Determine the [x, y] coordinate at the center of the cell enclosing the given text.  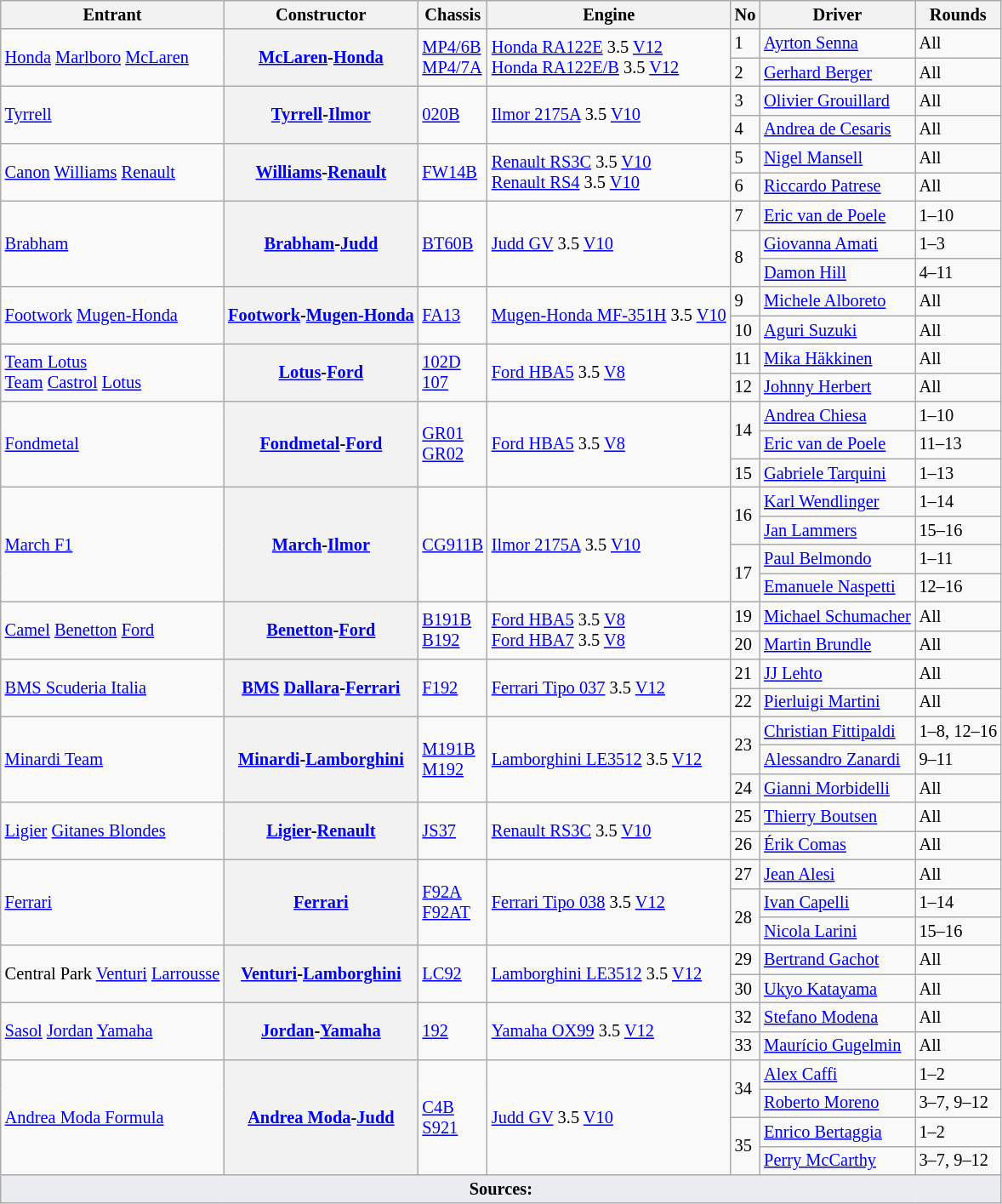
Ayrton Senna [837, 43]
020B [453, 114]
B191BB192 [453, 630]
35 [745, 1145]
26 [745, 845]
27 [745, 874]
Ligier Gitanes Blondes [112, 830]
9–11 [958, 759]
Alessandro Zanardi [837, 759]
Gerhard Berger [837, 72]
Camel Benetton Ford [112, 630]
Andrea Moda Formula [112, 1118]
12–16 [958, 587]
Jean Alesi [837, 874]
C4BS921 [453, 1118]
Renault RS3C 3.5 V10 [609, 830]
Johnny Herbert [837, 387]
Sources: [501, 1189]
Aguri Suzuki [837, 330]
BT60B [453, 243]
Jan Lammers [837, 530]
March-Ilmor [321, 545]
4–11 [958, 272]
16 [745, 516]
192 [453, 1031]
21 [745, 673]
JJ Lehto [837, 673]
5 [745, 158]
McLaren-Honda [321, 58]
Mugen-Honda MF-351H 3.5 V10 [609, 315]
14 [745, 431]
FW14B [453, 172]
28 [745, 917]
11–13 [958, 444]
Brabham-Judd [321, 243]
Maurício Gugelmin [837, 1046]
12 [745, 387]
Venturi-Lamborghini [321, 973]
1–13 [958, 473]
Footwork Mugen-Honda [112, 315]
BMS Dallara-Ferrari [321, 688]
March F1 [112, 545]
Giovanna Amati [837, 244]
F192 [453, 688]
Minardi-Lamborghini [321, 759]
7 [745, 215]
3 [745, 100]
Team Lotus Team Castrol Lotus [112, 373]
1–3 [958, 244]
Fondmetal-Ford [321, 444]
Nicola Larini [837, 931]
Engine [609, 14]
Fondmetal [112, 444]
FA13 [453, 315]
1–11 [958, 559]
Footwork-Mugen-Honda [321, 315]
Stefano Modena [837, 1017]
Ferrari Tipo 037 3.5 V12 [609, 688]
CG911B [453, 545]
Karl Wendlinger [837, 501]
Benetton-Ford [321, 630]
Riccardo Patrese [837, 186]
M191BM192 [453, 759]
20 [745, 645]
Honda RA122E 3.5 V12Honda RA122E/B 3.5 V12 [609, 58]
Michael Schumacher [837, 616]
Ligier-Renault [321, 830]
Ferrari Tipo 038 3.5 V12 [609, 902]
10 [745, 330]
Driver [837, 14]
Andrea de Cesaris [837, 129]
6 [745, 186]
Gabriele Tarquini [837, 473]
34 [745, 1089]
Nigel Mansell [837, 158]
24 [745, 788]
Honda Marlboro McLaren [112, 58]
8 [745, 259]
Paul Belmondo [837, 559]
Sasol Jordan Yamaha [112, 1031]
9 [745, 301]
19 [745, 616]
29 [745, 960]
Renault RS3C 3.5 V10Renault RS4 3.5 V10 [609, 172]
30 [745, 989]
Lotus-Ford [321, 373]
4 [745, 129]
23 [745, 745]
Martin Brundle [837, 645]
Mika Häkkinen [837, 358]
LC92 [453, 973]
Alex Caffi [837, 1075]
GR01GR02 [453, 444]
102D107 [453, 373]
Thierry Boutsen [837, 817]
Canon Williams Renault [112, 172]
MP4/6BMP4/7A [453, 58]
1–8, 12–16 [958, 731]
25 [745, 817]
Minardi Team [112, 759]
Michele Alboreto [837, 301]
JS37 [453, 830]
Emanuele Naspetti [837, 587]
15 [745, 473]
22 [745, 702]
Olivier Grouillard [837, 100]
Rounds [958, 14]
Ivan Capelli [837, 903]
2 [745, 72]
Pierluigi Martini [837, 702]
Christian Fittipaldi [837, 731]
1 [745, 43]
Perry McCarthy [837, 1161]
Jordan-Yamaha [321, 1031]
11 [745, 358]
Érik Comas [837, 845]
Tyrrell [112, 114]
Central Park Venturi Larrousse [112, 973]
Ukyo Katayama [837, 989]
Brabham [112, 243]
Bertrand Gachot [837, 960]
Tyrrell-Ilmor [321, 114]
Gianni Morbidelli [837, 788]
Constructor [321, 14]
Damon Hill [837, 272]
Ford HBA5 3.5 V8Ford HBA7 3.5 V8 [609, 630]
F92AF92AT [453, 902]
Roberto Moreno [837, 1103]
17 [745, 573]
Yamaha OX99 3.5 V12 [609, 1031]
BMS Scuderia Italia [112, 688]
33 [745, 1046]
Enrico Bertaggia [837, 1132]
Chassis [453, 14]
Entrant [112, 14]
Andrea Moda-Judd [321, 1118]
Andrea Chiesa [837, 416]
No [745, 14]
32 [745, 1017]
Williams-Renault [321, 172]
